Return the (X, Y) coordinate for the center point of the cell that contains the specified text.  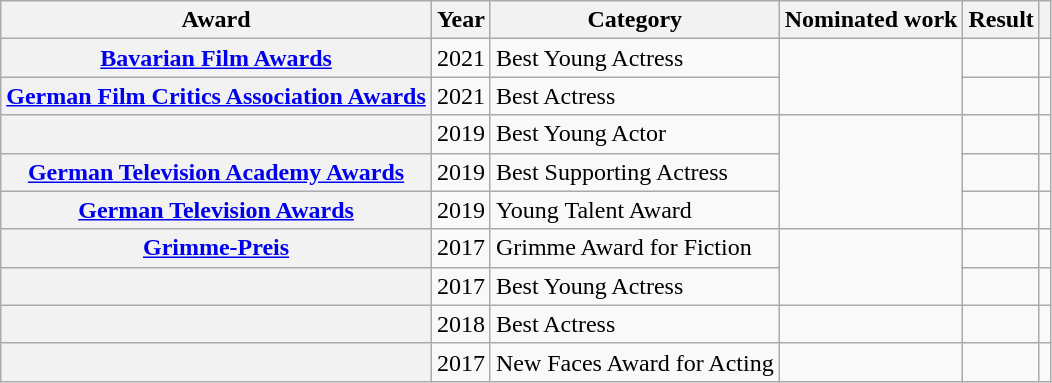
German Television Academy Awards (216, 172)
2018 (460, 324)
Best Supporting Actress (634, 172)
Result (1001, 20)
Category (634, 20)
German Film Critics Association Awards (216, 96)
Grimme Award for Fiction (634, 248)
Nominated work (871, 20)
Best Young Actor (634, 134)
Bavarian Film Awards (216, 58)
Young Talent Award (634, 210)
New Faces Award for Acting (634, 362)
Award (216, 20)
Year (460, 20)
German Television Awards (216, 210)
Grimme-Preis (216, 248)
